Detect which cell encompasses the target text, then output its [X, Y] center coordinate. 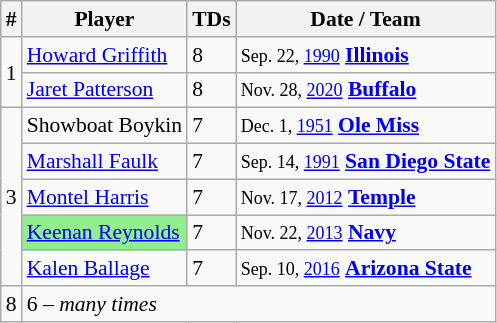
6 – many times [259, 304]
Jaret Patterson [104, 90]
# [12, 19]
Sep. 10, 2016 Arizona State [366, 269]
Nov. 22, 2013 Navy [366, 233]
Sep. 22, 1990 Illinois [366, 55]
3 [12, 197]
Montel Harris [104, 197]
Dec. 1, 1951 Ole Miss [366, 126]
Nov. 28, 2020 Buffalo [366, 90]
Keenan Reynolds [104, 233]
Date / Team [366, 19]
TDs [212, 19]
Kalen Ballage [104, 269]
Nov. 17, 2012 Temple [366, 197]
1 [12, 72]
Howard Griffith [104, 55]
Marshall Faulk [104, 162]
Showboat Boykin [104, 126]
Sep. 14, 1991 San Diego State [366, 162]
Player [104, 19]
